Determine the [X, Y] coordinate at the center of the cell enclosing the given text.  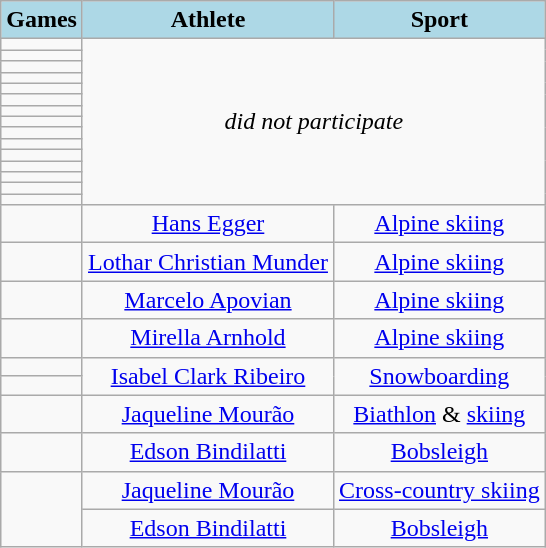
Marcelo Apovian [208, 300]
Snowboarding [439, 376]
Hans Egger [208, 224]
Games [42, 20]
Athlete [208, 20]
Sport [439, 20]
Lothar Christian Munder [208, 262]
did not participate [314, 122]
Mirella Arnhold [208, 338]
Biathlon & skiing [439, 414]
Cross-country skiing [439, 490]
Isabel Clark Ribeiro [208, 376]
